Determine the (x, y) coordinate at the center of the cell enclosing the given text.  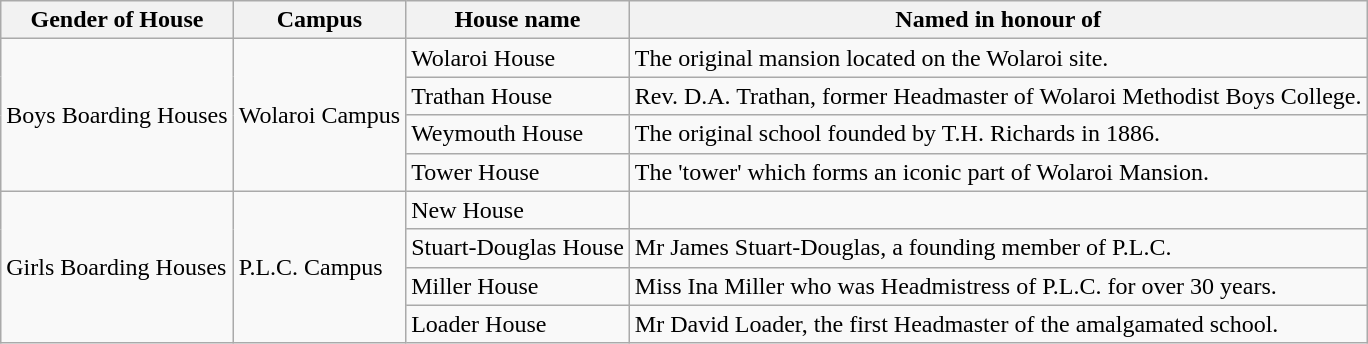
Named in honour of (998, 20)
Girls Boarding Houses (117, 267)
The original school founded by T.H. Richards in 1886. (998, 134)
Miss Ina Miller who was Headmistress of P.L.C. for over 30 years. (998, 286)
Campus (319, 20)
Mr David Loader, the first Headmaster of the amalgamated school. (998, 324)
Mr James Stuart-Douglas, a founding member of P.L.C. (998, 248)
Weymouth House (518, 134)
Wolaroi Campus (319, 115)
Rev. D.A. Trathan, former Headmaster of Wolaroi Methodist Boys College. (998, 96)
Miller House (518, 286)
Trathan House (518, 96)
New House (518, 210)
Stuart-Douglas House (518, 248)
House name (518, 20)
Tower House (518, 172)
P.L.C. Campus (319, 267)
Gender of House (117, 20)
The original mansion located on the Wolaroi site. (998, 58)
Wolaroi House (518, 58)
Boys Boarding Houses (117, 115)
Loader House (518, 324)
The 'tower' which forms an iconic part of Wolaroi Mansion. (998, 172)
